Locate the cell with the specified text and output its (X, Y) center coordinate. 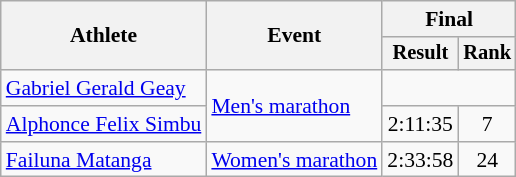
Alphonce Felix Simbu (104, 124)
Event (294, 36)
Result (420, 54)
Gabriel Gerald Geay (104, 88)
7 (487, 124)
Rank (487, 54)
Athlete (104, 36)
Final (449, 19)
2:11:35 (420, 124)
Men's marathon (294, 106)
